Capture the cell that displays the provided text and extract its [x, y] central coordinate. 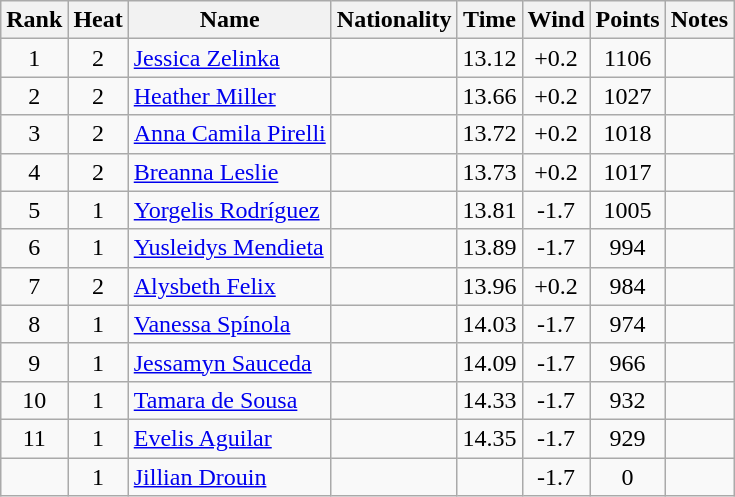
1018 [628, 134]
13.12 [490, 58]
3 [34, 134]
Yusleidys Mendieta [230, 248]
13.81 [490, 210]
Points [628, 20]
5 [34, 210]
13.96 [490, 286]
13.72 [490, 134]
Jessamyn Sauceda [230, 362]
9 [34, 362]
Name [230, 20]
14.09 [490, 362]
13.66 [490, 96]
Heat [98, 20]
Vanessa Spínola [230, 324]
14.33 [490, 400]
Yorgelis Rodríguez [230, 210]
Time [490, 20]
14.35 [490, 438]
Tamara de Sousa [230, 400]
Rank [34, 20]
Jessica Zelinka [230, 58]
1027 [628, 96]
11 [34, 438]
Alysbeth Felix [230, 286]
13.89 [490, 248]
6 [34, 248]
994 [628, 248]
0 [628, 477]
14.03 [490, 324]
Notes [699, 20]
984 [628, 286]
4 [34, 172]
Breanna Leslie [230, 172]
Evelis Aguilar [230, 438]
966 [628, 362]
1106 [628, 58]
7 [34, 286]
Nationality [394, 20]
932 [628, 400]
Anna Camila Pirelli [230, 134]
Heather Miller [230, 96]
Jillian Drouin [230, 477]
10 [34, 400]
13.73 [490, 172]
974 [628, 324]
1005 [628, 210]
8 [34, 324]
929 [628, 438]
1017 [628, 172]
Wind [556, 20]
